Determine the [X, Y] coordinate at the center of the cell enclosing the given text.  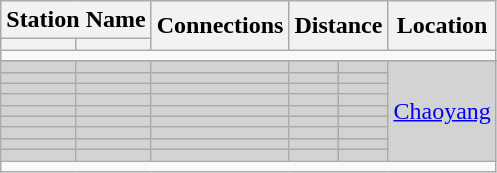
Connections [220, 26]
Location [442, 26]
Distance [338, 26]
Station Name [76, 20]
Chaoyang [442, 111]
